Determine the [x, y] coordinate at the center of the cell enclosing the given text.  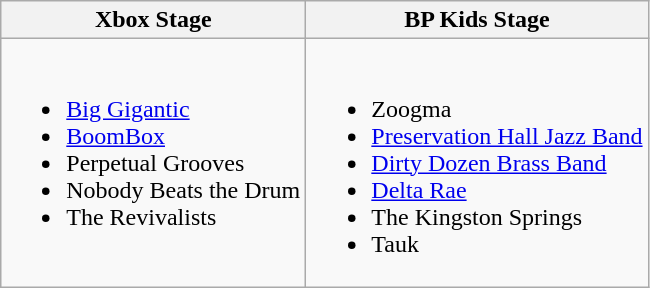
Big GiganticBoomBoxPerpetual GroovesNobody Beats the DrumThe Revivalists [154, 163]
BP Kids Stage [477, 20]
ZoogmaPreservation Hall Jazz BandDirty Dozen Brass BandDelta RaeThe Kingston SpringsTauk [477, 163]
Xbox Stage [154, 20]
